Detect which cell encompasses the target text, then output its (X, Y) center coordinate. 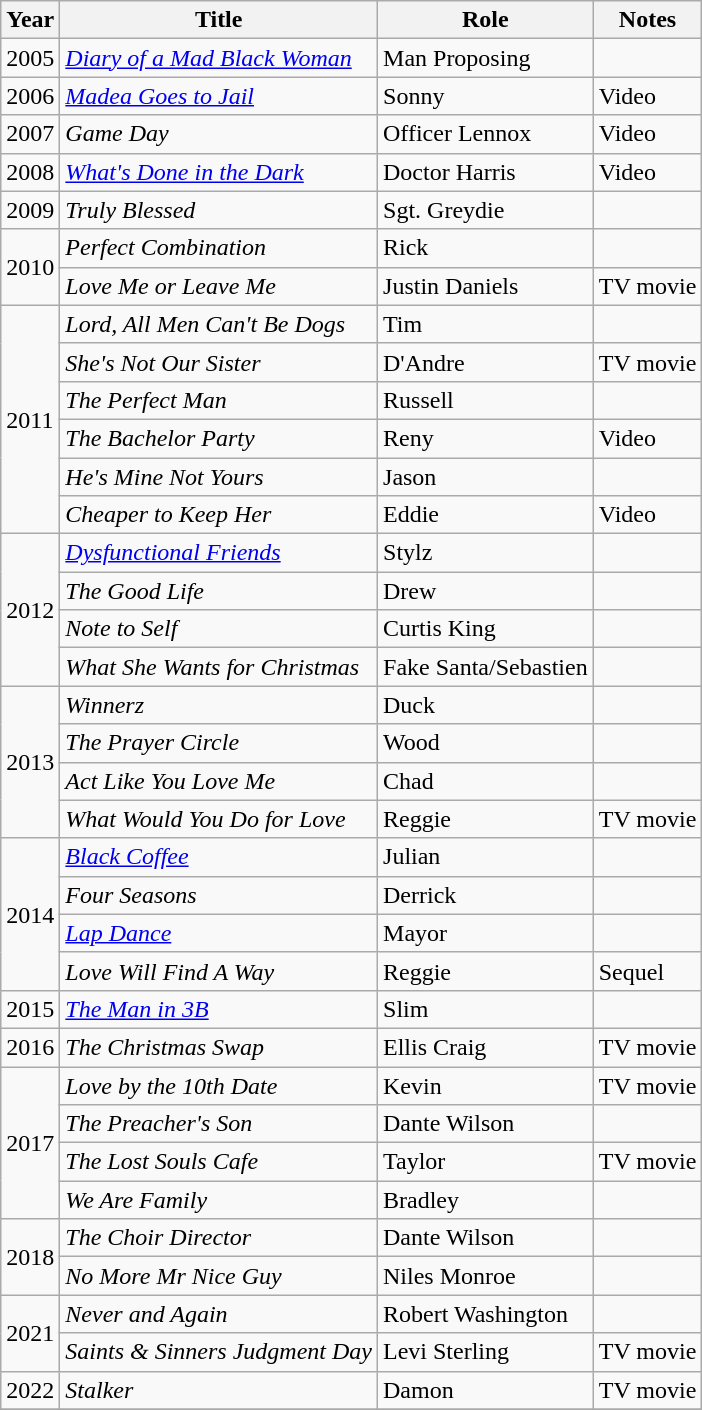
Rick (486, 248)
Robert Washington (486, 1314)
Derrick (486, 895)
2007 (30, 134)
Never and Again (219, 1314)
Kevin (486, 1085)
D'Andre (486, 362)
2009 (30, 210)
Sequel (648, 971)
The Perfect Man (219, 400)
Damon (486, 1390)
Niles Monroe (486, 1276)
The Preacher's Son (219, 1124)
Black Coffee (219, 857)
Fake Santa/Sebastien (486, 667)
Stalker (219, 1390)
Year (30, 20)
What Would You Do for Love (219, 819)
Role (486, 20)
The Man in 3B (219, 1009)
Truly Blessed (219, 210)
Stylz (486, 553)
Title (219, 20)
Lap Dance (219, 933)
Duck (486, 705)
The Lost Souls Cafe (219, 1162)
Mayor (486, 933)
2016 (30, 1047)
Drew (486, 591)
Wood (486, 743)
Bradley (486, 1200)
Levi Sterling (486, 1352)
Game Day (219, 134)
Madea Goes to Jail (219, 96)
2013 (30, 762)
The Bachelor Party (219, 438)
He's Mine Not Yours (219, 477)
Notes (648, 20)
Perfect Combination (219, 248)
2022 (30, 1390)
Four Seasons (219, 895)
Winnerz (219, 705)
Officer Lennox (486, 134)
Diary of a Mad Black Woman (219, 58)
Doctor Harris (486, 172)
Man Proposing (486, 58)
Dysfunctional Friends (219, 553)
What's Done in the Dark (219, 172)
Slim (486, 1009)
The Prayer Circle (219, 743)
Saints & Sinners Judgment Day (219, 1352)
Act Like You Love Me (219, 781)
Ellis Craig (486, 1047)
2010 (30, 267)
2008 (30, 172)
2017 (30, 1142)
2015 (30, 1009)
We Are Family (219, 1200)
Lord, All Men Can't Be Dogs (219, 324)
No More Mr Nice Guy (219, 1276)
Cheaper to Keep Her (219, 515)
Love Will Find A Way (219, 971)
2018 (30, 1257)
Chad (486, 781)
Taylor (486, 1162)
2021 (30, 1333)
Love by the 10th Date (219, 1085)
Reny (486, 438)
Sonny (486, 96)
She's Not Our Sister (219, 362)
2014 (30, 914)
2006 (30, 96)
Sgt. Greydie (486, 210)
Eddie (486, 515)
The Choir Director (219, 1238)
Russell (486, 400)
2005 (30, 58)
Jason (486, 477)
2011 (30, 419)
Justin Daniels (486, 286)
The Good Life (219, 591)
2012 (30, 610)
The Christmas Swap (219, 1047)
Julian (486, 857)
What She Wants for Christmas (219, 667)
Love Me or Leave Me (219, 286)
Note to Self (219, 629)
Tim (486, 324)
Curtis King (486, 629)
